Return the (x, y) coordinate for the center point of the cell that contains the specified text.  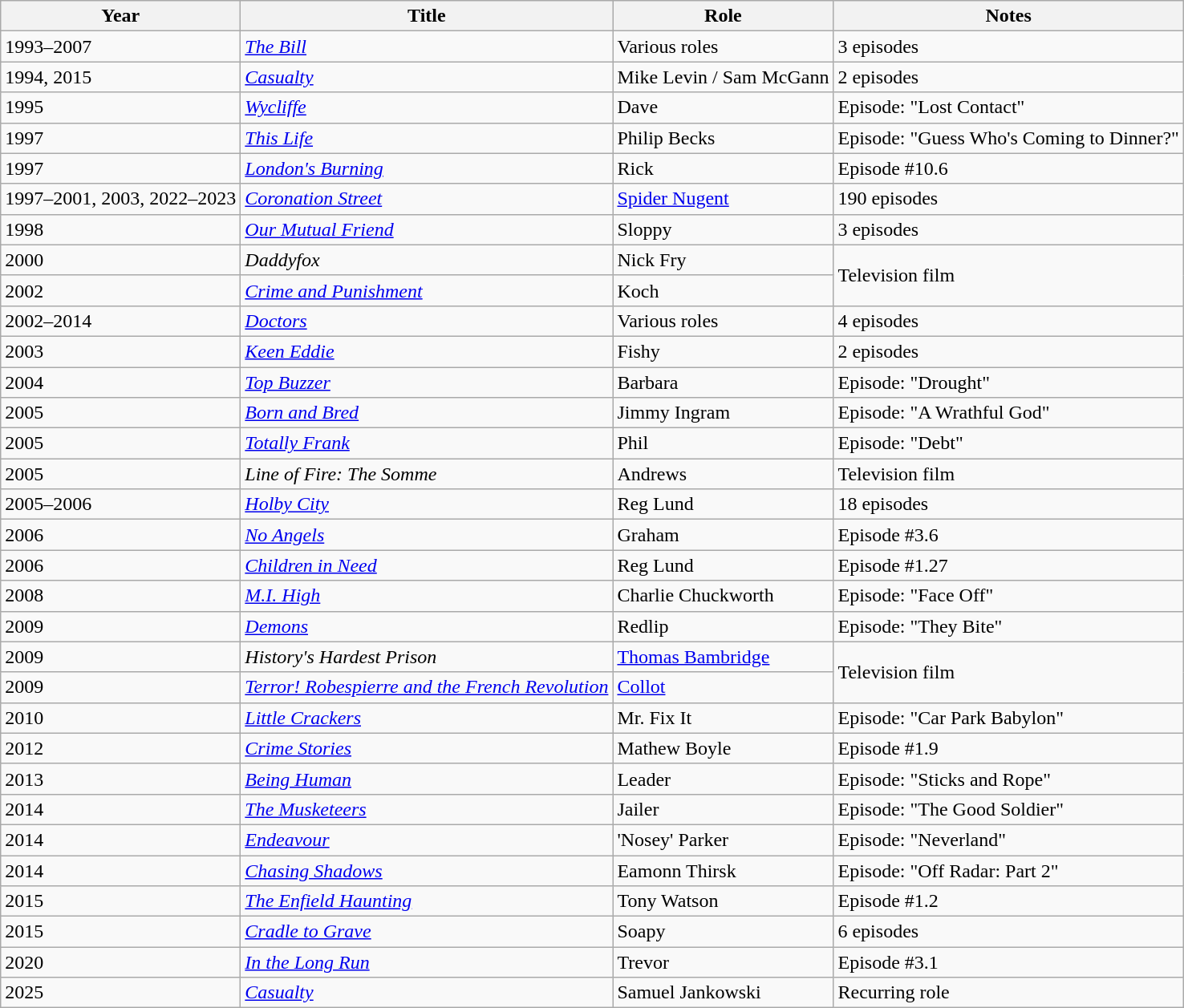
Born and Bred (427, 413)
Episode #3.1 (1008, 962)
18 episodes (1008, 504)
Collot (724, 687)
Our Mutual Friend (427, 229)
Episode #10.6 (1008, 168)
2010 (120, 718)
2020 (120, 962)
'Nosey' Parker (724, 840)
London's Burning (427, 168)
Philip Becks (724, 138)
1995 (120, 107)
1998 (120, 229)
Eamonn Thirsk (724, 870)
Title (427, 16)
Episode #1.9 (1008, 748)
Trevor (724, 962)
Episode: "Sticks and Rope" (1008, 779)
Andrews (724, 474)
Year (120, 16)
Episode: "Car Park Babylon" (1008, 718)
2025 (120, 993)
Episode: "Face Off" (1008, 596)
Nick Fry (724, 260)
2008 (120, 596)
Charlie Chuckworth (724, 596)
Line of Fire: The Somme (427, 474)
This Life (427, 138)
Episode: "Lost Contact" (1008, 107)
Coronation Street (427, 199)
Leader (724, 779)
Redlip (724, 626)
Endeavour (427, 840)
Episode: "The Good Soldier" (1008, 809)
Chasing Shadows (427, 870)
Graham (724, 535)
Daddyfox (427, 260)
Episode #3.6 (1008, 535)
Episode: "Debt" (1008, 443)
Top Buzzer (427, 383)
Wycliffe (427, 107)
2012 (120, 748)
Demons (427, 626)
Holby City (427, 504)
2000 (120, 260)
Episode: "A Wrathful God" (1008, 413)
Little Crackers (427, 718)
Role (724, 16)
6 episodes (1008, 932)
Samuel Jankowski (724, 993)
Jimmy Ingram (724, 413)
No Angels (427, 535)
Mike Levin / Sam McGann (724, 77)
Rick (724, 168)
Sloppy (724, 229)
Dave (724, 107)
1993–2007 (120, 47)
1994, 2015 (120, 77)
190 episodes (1008, 199)
Spider Nugent (724, 199)
Episode #1.27 (1008, 565)
4 episodes (1008, 321)
Koch (724, 290)
Crime Stories (427, 748)
Episode: "They Bite" (1008, 626)
Mathew Boyle (724, 748)
Mr. Fix It (724, 718)
In the Long Run (427, 962)
2005–2006 (120, 504)
Totally Frank (427, 443)
2003 (120, 351)
Episode: "Guess Who's Coming to Dinner?" (1008, 138)
2002 (120, 290)
The Enfield Haunting (427, 901)
Episode: "Off Radar: Part 2" (1008, 870)
Episode #1.2 (1008, 901)
Keen Eddie (427, 351)
Being Human (427, 779)
Episode: "Neverland" (1008, 840)
Doctors (427, 321)
Children in Need (427, 565)
Episode: "Drought" (1008, 383)
History's Hardest Prison (427, 657)
Cradle to Grave (427, 932)
Recurring role (1008, 993)
Terror! Robespierre and the French Revolution (427, 687)
2002–2014 (120, 321)
Tony Watson (724, 901)
Barbara (724, 383)
M.I. High (427, 596)
Thomas Bambridge (724, 657)
Soapy (724, 932)
Crime and Punishment (427, 290)
The Musketeers (427, 809)
Notes (1008, 16)
Jailer (724, 809)
The Bill (427, 47)
Phil (724, 443)
2013 (120, 779)
Fishy (724, 351)
1997–2001, 2003, 2022–2023 (120, 199)
2004 (120, 383)
